Provide the (X, Y) coordinate of the cell's center where the given text is located.  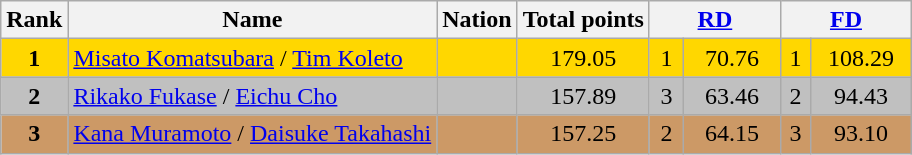
64.15 (732, 134)
Rikako Fukase / Eichu Cho (252, 96)
FD (846, 20)
Misato Komatsubara / Tim Koleto (252, 58)
108.29 (862, 58)
93.10 (862, 134)
157.89 (583, 96)
157.25 (583, 134)
70.76 (732, 58)
Kana Muramoto / Daisuke Takahashi (252, 134)
Name (252, 20)
179.05 (583, 58)
Rank (34, 20)
Nation (477, 20)
63.46 (732, 96)
Total points (583, 20)
94.43 (862, 96)
RD (714, 20)
